Pinpoint the cell where the given text exists, returning its [X, Y] midpoint coordinate. 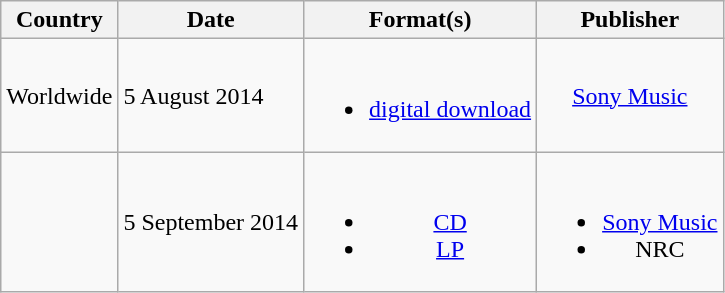
5 August 2014 [211, 96]
Sony MusicNRC [630, 222]
Sony Music [630, 96]
Publisher [630, 20]
Worldwide [60, 96]
Country [60, 20]
5 September 2014 [211, 222]
Date [211, 20]
Format(s) [420, 20]
digital download [420, 96]
CDLP [420, 222]
